Detect which cell encompasses the target text, then output its [X, Y] center coordinate. 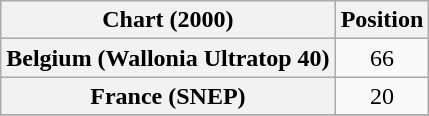
20 [382, 96]
Chart (2000) [168, 20]
France (SNEP) [168, 96]
66 [382, 58]
Position [382, 20]
Belgium (Wallonia Ultratop 40) [168, 58]
